Detect which cell encompasses the target text, then output its [x, y] center coordinate. 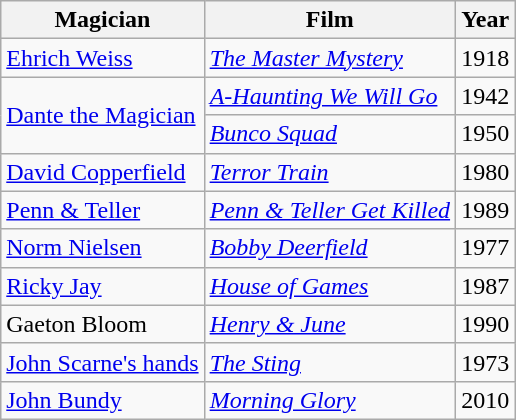
Gaeton Bloom [102, 324]
Morning Glory [330, 400]
1973 [486, 362]
David Copperfield [102, 172]
Terror Train [330, 172]
Ehrich Weiss [102, 58]
1987 [486, 286]
Dante the Magician [102, 115]
1990 [486, 324]
Norm Nielsen [102, 248]
1918 [486, 58]
Penn & Teller [102, 210]
2010 [486, 400]
A-Haunting We Will Go [330, 96]
Year [486, 20]
Penn & Teller Get Killed [330, 210]
House of Games [330, 286]
John Scarne's hands [102, 362]
1977 [486, 248]
1950 [486, 134]
Magician [102, 20]
1980 [486, 172]
Henry & June [330, 324]
1942 [486, 96]
Bobby Deerfield [330, 248]
The Master Mystery [330, 58]
John Bundy [102, 400]
The Sting [330, 362]
Ricky Jay [102, 286]
1989 [486, 210]
Bunco Squad [330, 134]
Film [330, 20]
